Scan for the cell matching the given text and deliver its [X, Y] coordinate at center. 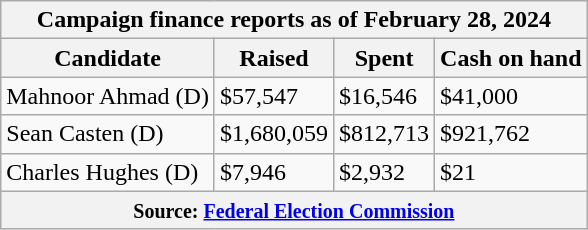
$41,000 [511, 96]
$57,547 [274, 96]
Raised [274, 58]
Charles Hughes (D) [108, 172]
Campaign finance reports as of February 28, 2024 [294, 20]
$921,762 [511, 134]
Source: Federal Election Commission [294, 210]
$1,680,059 [274, 134]
$2,932 [384, 172]
Mahnoor Ahmad (D) [108, 96]
$812,713 [384, 134]
$7,946 [274, 172]
$16,546 [384, 96]
Cash on hand [511, 58]
$21 [511, 172]
Candidate [108, 58]
Spent [384, 58]
Sean Casten (D) [108, 134]
